Locate the cell with the specified text and output its (X, Y) center coordinate. 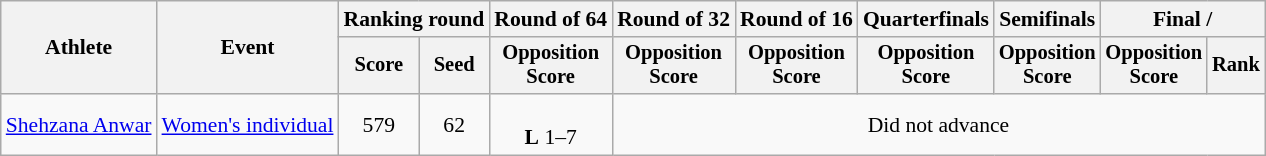
Round of 32 (674, 19)
Athlete (79, 48)
Shehzana Anwar (79, 124)
Round of 64 (550, 19)
Did not advance (938, 124)
Quarterfinals (926, 19)
Score (380, 66)
Event (248, 48)
Women's individual (248, 124)
Round of 16 (796, 19)
Semifinals (1048, 19)
L 1–7 (550, 124)
Final / (1183, 19)
Rank (1236, 66)
579 (380, 124)
62 (454, 124)
Ranking round (414, 19)
Seed (454, 66)
